Identify which cell holds the provided text, then report its (x, y) central coordinate. 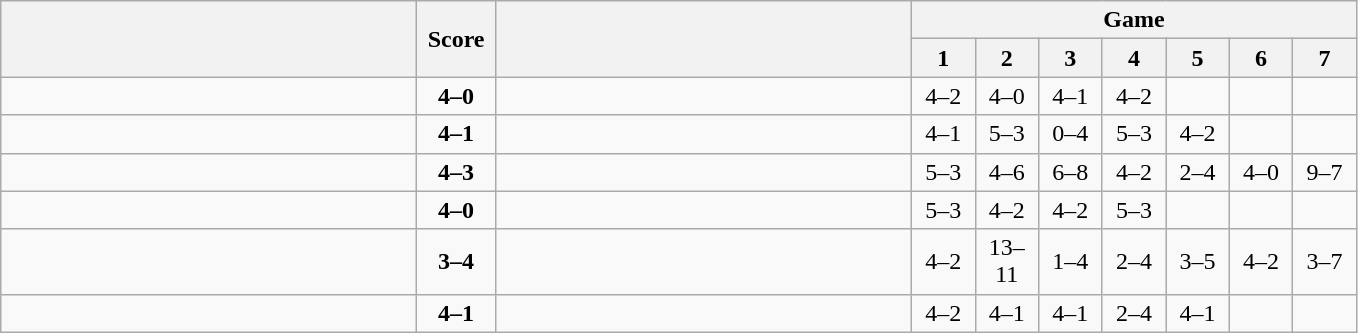
3 (1071, 58)
1 (943, 58)
0–4 (1071, 134)
6 (1261, 58)
2 (1007, 58)
Game (1134, 20)
3–7 (1325, 262)
4 (1134, 58)
3–4 (456, 262)
9–7 (1325, 172)
13–11 (1007, 262)
Score (456, 39)
4–3 (456, 172)
6–8 (1071, 172)
7 (1325, 58)
4–6 (1007, 172)
3–5 (1198, 262)
5 (1198, 58)
1–4 (1071, 262)
